Output the (x, y) coordinate of the center of the cell containing the given text.  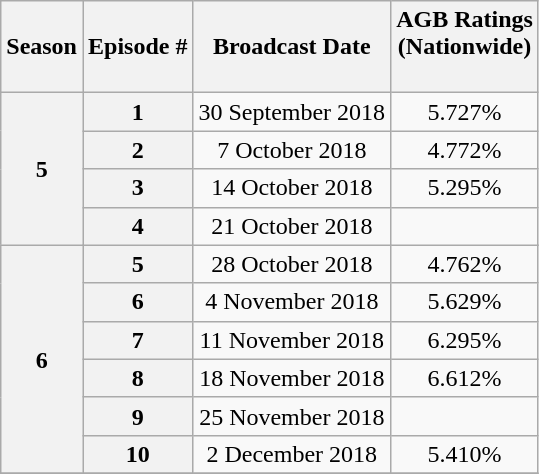
6.295% (465, 340)
Season (42, 47)
6.612% (465, 378)
3 (137, 188)
Broadcast Date (292, 47)
2 December 2018 (292, 454)
30 September 2018 (292, 112)
4.772% (465, 150)
7 (137, 340)
8 (137, 378)
5.410% (465, 454)
1 (137, 112)
4 (137, 226)
2 (137, 150)
Episode # (137, 47)
9 (137, 416)
5.295% (465, 188)
AGB Ratings (Nationwide) (465, 47)
4 November 2018 (292, 302)
18 November 2018 (292, 378)
5.727% (465, 112)
7 October 2018 (292, 150)
25 November 2018 (292, 416)
5.629% (465, 302)
4.762% (465, 264)
28 October 2018 (292, 264)
21 October 2018 (292, 226)
11 November 2018 (292, 340)
10 (137, 454)
14 October 2018 (292, 188)
